Capture the cell that displays the provided text and extract its [X, Y] central coordinate. 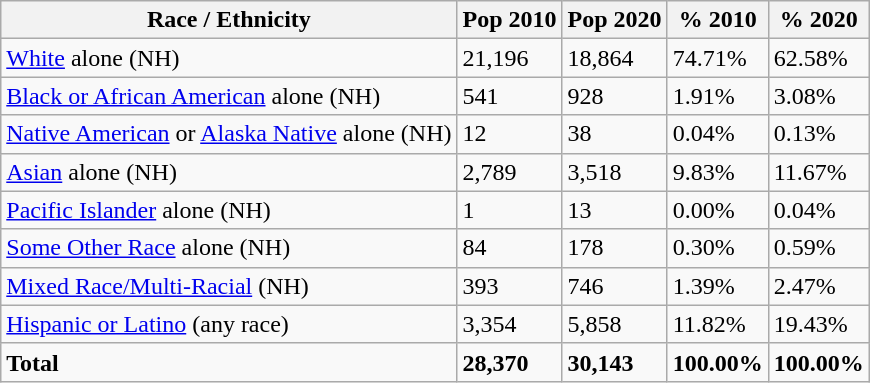
21,196 [510, 58]
19.43% [818, 324]
0.13% [818, 134]
Asian alone (NH) [229, 172]
3,518 [614, 172]
2,789 [510, 172]
Black or African American alone (NH) [229, 96]
393 [510, 286]
5,858 [614, 324]
74.71% [718, 58]
Race / Ethnicity [229, 20]
9.83% [718, 172]
Native American or Alaska Native alone (NH) [229, 134]
Hispanic or Latino (any race) [229, 324]
11.67% [818, 172]
62.58% [818, 58]
2.47% [818, 286]
White alone (NH) [229, 58]
Pacific Islander alone (NH) [229, 210]
Pop 2010 [510, 20]
928 [614, 96]
30,143 [614, 362]
1.39% [718, 286]
541 [510, 96]
13 [614, 210]
Some Other Race alone (NH) [229, 248]
0.30% [718, 248]
28,370 [510, 362]
746 [614, 286]
3,354 [510, 324]
38 [614, 134]
178 [614, 248]
11.82% [718, 324]
12 [510, 134]
Total [229, 362]
% 2010 [718, 20]
84 [510, 248]
18,864 [614, 58]
1 [510, 210]
3.08% [818, 96]
0.00% [718, 210]
Pop 2020 [614, 20]
Mixed Race/Multi-Racial (NH) [229, 286]
1.91% [718, 96]
% 2020 [818, 20]
0.59% [818, 248]
